Capture the cell that displays the provided text and extract its [x, y] central coordinate. 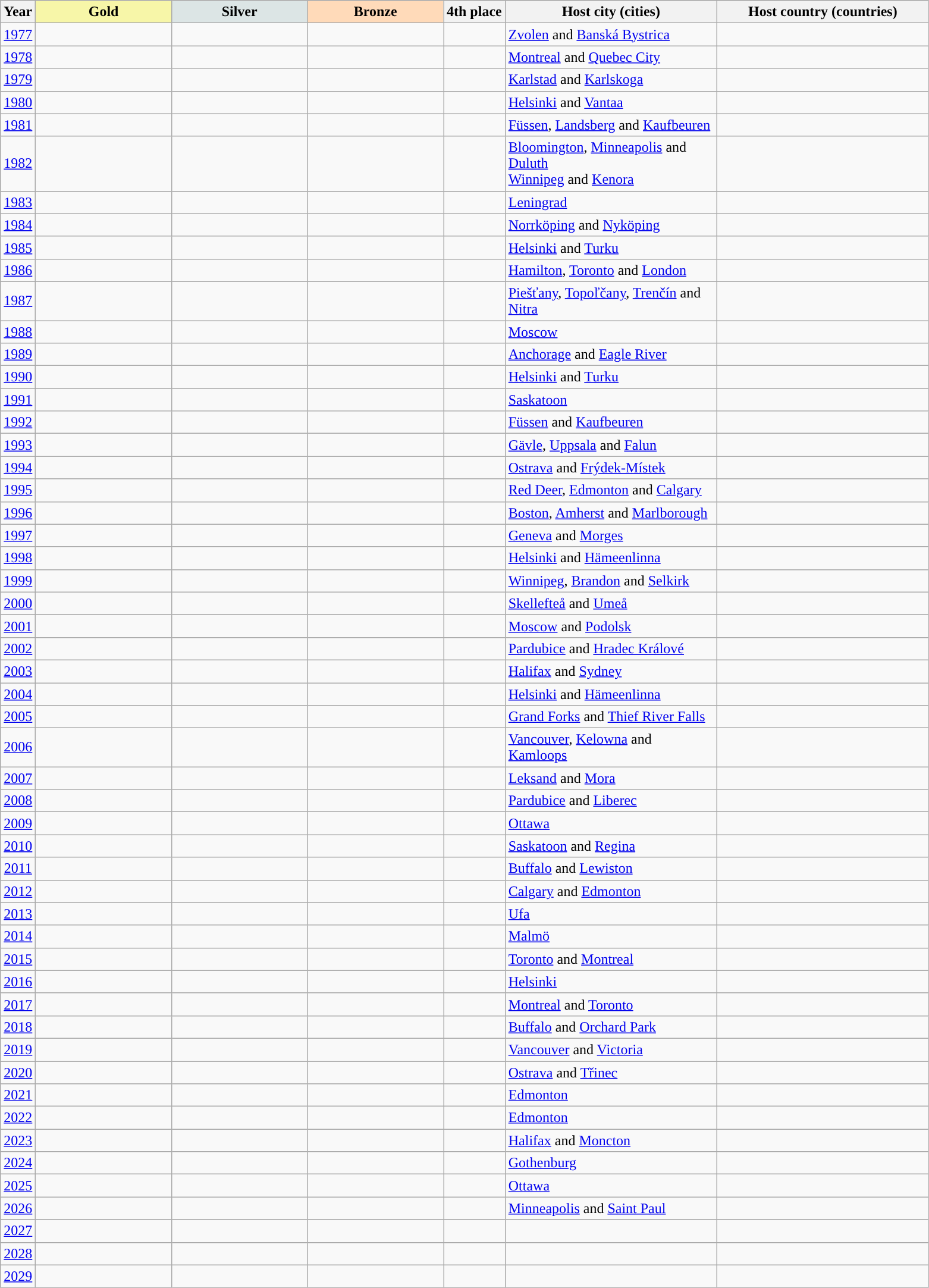
1979 [18, 80]
Toronto and Montreal [611, 959]
Minneapolis and Saint Paul [611, 1208]
2024 [18, 1163]
Leksand and Mora [611, 778]
Ostrava and Třinec [611, 1073]
Buffalo and Lewiston [611, 869]
1999 [18, 581]
2017 [18, 1004]
2023 [18, 1140]
1993 [18, 445]
2027 [18, 1231]
Hamilton, Toronto and London [611, 270]
Halifax and Moncton [611, 1140]
2003 [18, 671]
Saskatoon [611, 400]
2021 [18, 1095]
Bronze [376, 12]
Skellefteå and Umeå [611, 603]
Calgary and Edmonton [611, 891]
2019 [18, 1049]
2002 [18, 648]
Buffalo and Orchard Park [611, 1027]
Anchorage and Eagle River [611, 355]
Füssen and Kaufbeuren [611, 422]
Moscow [611, 331]
Ufa [611, 914]
1995 [18, 490]
2001 [18, 626]
Geneva and Morges [611, 535]
Ostrava and Frýdek-Místek [611, 468]
1997 [18, 535]
Norrköping and Nyköping [611, 225]
1977 [18, 35]
Vancouver and Victoria [611, 1049]
Helsinki [611, 982]
Host city (cities) [611, 12]
2010 [18, 846]
2005 [18, 717]
1978 [18, 57]
Host country (countries) [823, 12]
Vancouver, Kelowna and Kamloops [611, 747]
Montreal and Quebec City [611, 57]
1980 [18, 102]
Montreal and Toronto [611, 1004]
1991 [18, 400]
Winnipeg, Brandon and Selkirk [611, 581]
Helsinki and Vantaa [611, 102]
Karlstad and Karlskoga [611, 80]
1982 [18, 164]
2014 [18, 936]
4th place [475, 12]
2025 [18, 1186]
Gävle, Uppsala and Falun [611, 445]
Gothenburg [611, 1163]
1988 [18, 331]
Gold [103, 12]
2013 [18, 914]
1985 [18, 247]
1990 [18, 377]
2011 [18, 869]
Silver [239, 12]
Year [18, 12]
Halifax and Sydney [611, 671]
1984 [18, 225]
2006 [18, 747]
Malmö [611, 936]
Leningrad [611, 202]
2020 [18, 1073]
2022 [18, 1118]
1998 [18, 558]
2000 [18, 603]
2012 [18, 891]
2009 [18, 823]
Piešťany, Topoľčany, Trenčín and Nitra [611, 301]
2028 [18, 1253]
Bloomington, Minneapolis and DuluthWinnipeg and Kenora [611, 164]
Füssen, Landsberg and Kaufbeuren [611, 125]
1987 [18, 301]
2016 [18, 982]
Grand Forks and Thief River Falls [611, 717]
Pardubice and Hradec Králové [611, 648]
Red Deer, Edmonton and Calgary [611, 490]
Boston, Amherst and Marlborough [611, 513]
2015 [18, 959]
1996 [18, 513]
2007 [18, 778]
1992 [18, 422]
1983 [18, 202]
1981 [18, 125]
2018 [18, 1027]
Zvolen and Banská Bystrica [611, 35]
1989 [18, 355]
2029 [18, 1276]
1986 [18, 270]
Saskatoon and Regina [611, 846]
2026 [18, 1208]
2004 [18, 694]
Moscow and Podolsk [611, 626]
2008 [18, 801]
Pardubice and Liberec [611, 801]
1994 [18, 468]
